Find where the given text appears and provide that cell's center as [X, Y] coordinate. 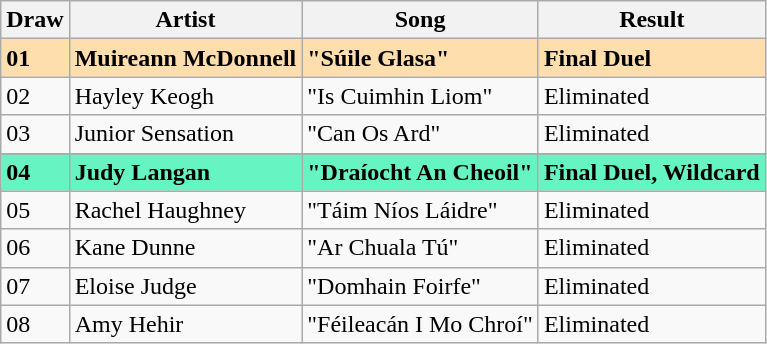
"Is Cuimhin Liom" [420, 96]
Hayley Keogh [186, 96]
02 [35, 96]
Judy Langan [186, 172]
Final Duel, Wildcard [652, 172]
Amy Hehir [186, 324]
Muireann McDonnell [186, 58]
"Súile Glasa" [420, 58]
Draw [35, 20]
"Domhain Foirfe" [420, 286]
08 [35, 324]
Song [420, 20]
04 [35, 172]
06 [35, 248]
07 [35, 286]
05 [35, 210]
Kane Dunne [186, 248]
"Draíocht An Cheoil" [420, 172]
Artist [186, 20]
"Táim Níos Láidre" [420, 210]
"Can Os Ard" [420, 134]
"Ar Chuala Tú" [420, 248]
Junior Sensation [186, 134]
Rachel Haughney [186, 210]
Result [652, 20]
"Féileacán I Mo Chroí" [420, 324]
03 [35, 134]
Final Duel [652, 58]
Eloise Judge [186, 286]
01 [35, 58]
